Scan for the cell matching the given text and deliver its [x, y] coordinate at center. 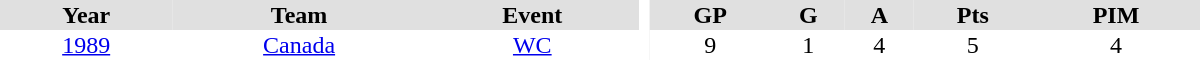
Team [298, 15]
Year [86, 15]
GP [710, 15]
A [880, 15]
WC [532, 45]
5 [973, 45]
Event [532, 15]
Pts [973, 15]
PIM [1116, 15]
1 [808, 45]
G [808, 15]
1989 [86, 45]
9 [710, 45]
Canada [298, 45]
